Identify which cell holds the provided text, then report its (X, Y) central coordinate. 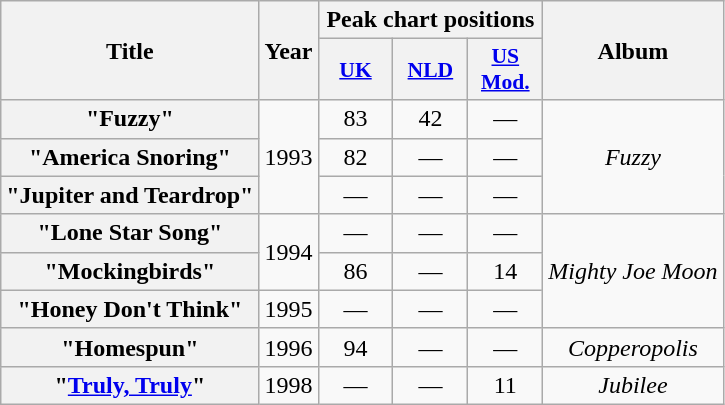
Copperopolis (633, 347)
Album (633, 50)
Mighty Joe Moon (633, 271)
"America Snoring" (130, 157)
Jubilee (633, 385)
86 (356, 271)
1996 (288, 347)
11 (506, 385)
UK (356, 70)
Title (130, 50)
"Fuzzy" (130, 119)
NLD (430, 70)
14 (506, 271)
82 (356, 157)
USMod. (506, 70)
"Honey Don't Think" (130, 309)
83 (356, 119)
1994 (288, 252)
"Lone Star Song" (130, 233)
1998 (288, 385)
"Homespun" (130, 347)
94 (356, 347)
Fuzzy (633, 157)
1995 (288, 309)
Peak chart positions (430, 20)
1993 (288, 157)
"Mockingbirds" (130, 271)
"Jupiter and Teardrop" (130, 195)
"Truly, Truly" (130, 385)
42 (430, 119)
Year (288, 50)
